From the cell containing the given text, extract its center point as (x, y) coordinate. 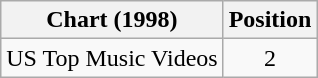
Position (270, 20)
Chart (1998) (112, 20)
US Top Music Videos (112, 58)
2 (270, 58)
